Capture the cell that displays the provided text and extract its [x, y] central coordinate. 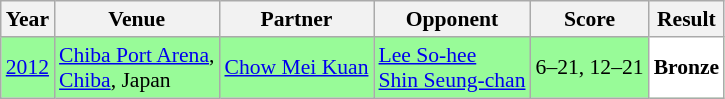
Chow Mei Kuan [296, 68]
Result [687, 19]
6–21, 12–21 [590, 68]
Chiba Port Arena,Chiba, Japan [136, 68]
2012 [28, 68]
Venue [136, 19]
Year [28, 19]
Bronze [687, 68]
Score [590, 19]
Partner [296, 19]
Lee So-hee Shin Seung-chan [452, 68]
Opponent [452, 19]
